Search for the cell housing the specified text and yield its (X, Y) center coordinate. 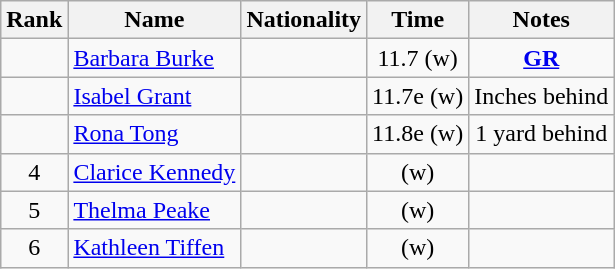
6 (34, 248)
11.7 (w) (418, 58)
Name (154, 20)
Clarice Kennedy (154, 172)
Thelma Peake (154, 210)
Notes (542, 20)
1 yard behind (542, 134)
Time (418, 20)
Barbara Burke (154, 58)
Kathleen Tiffen (154, 248)
11.7e (w) (418, 96)
4 (34, 172)
Rank (34, 20)
Isabel Grant (154, 96)
Inches behind (542, 96)
5 (34, 210)
Rona Tong (154, 134)
11.8e (w) (418, 134)
Nationality (304, 20)
GR (542, 58)
